Determine the (x, y) coordinate at the center of the cell enclosing the given text.  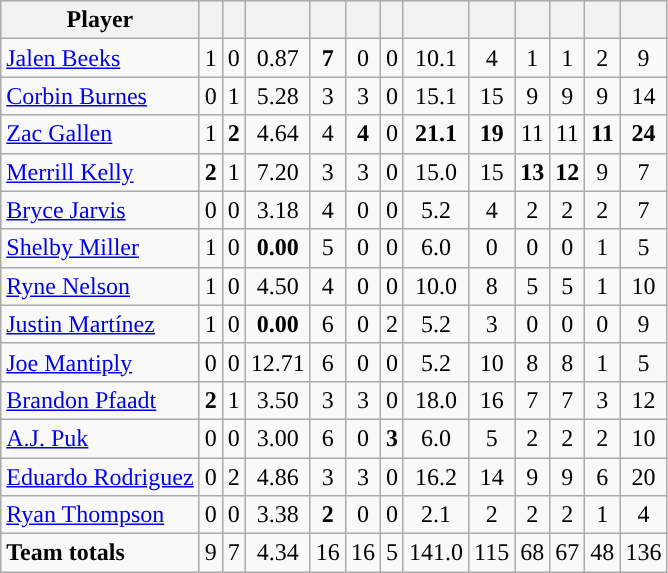
Eduardo Rodriguez (100, 477)
12.71 (278, 362)
3.00 (278, 438)
15.0 (436, 172)
4.86 (278, 477)
24 (644, 134)
20 (644, 477)
3.50 (278, 400)
67 (568, 553)
13 (532, 172)
Team totals (100, 553)
7.20 (278, 172)
Joe Mantiply (100, 362)
15.1 (436, 96)
Jalen Beeks (100, 58)
3.38 (278, 515)
5.28 (278, 96)
Ryne Nelson (100, 286)
2.1 (436, 515)
Bryce Jarvis (100, 210)
4.50 (278, 286)
21.1 (436, 134)
Player (100, 20)
136 (644, 553)
Corbin Burnes (100, 96)
10.1 (436, 58)
Merrill Kelly (100, 172)
115 (492, 553)
10.0 (436, 286)
A.J. Puk (100, 438)
18.0 (436, 400)
0.87 (278, 58)
4.64 (278, 134)
4.34 (278, 553)
Justin Martínez (100, 324)
Ryan Thompson (100, 515)
Brandon Pfaadt (100, 400)
68 (532, 553)
16.2 (436, 477)
Shelby Miller (100, 248)
19 (492, 134)
Zac Gallen (100, 134)
3.18 (278, 210)
141.0 (436, 553)
48 (602, 553)
